Search for the cell housing the specified text and yield its [X, Y] center coordinate. 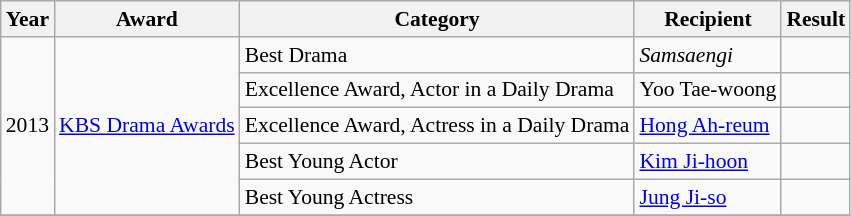
Recipient [708, 19]
Best Young Actress [438, 197]
Excellence Award, Actress in a Daily Drama [438, 126]
2013 [28, 126]
Category [438, 19]
Samsaengi [708, 55]
Year [28, 19]
Excellence Award, Actor in a Daily Drama [438, 90]
Result [816, 19]
Kim Ji-hoon [708, 162]
KBS Drama Awards [147, 126]
Award [147, 19]
Hong Ah-reum [708, 126]
Yoo Tae-woong [708, 90]
Best Drama [438, 55]
Jung Ji-so [708, 197]
Best Young Actor [438, 162]
